Search for the cell housing the specified text and yield its (x, y) center coordinate. 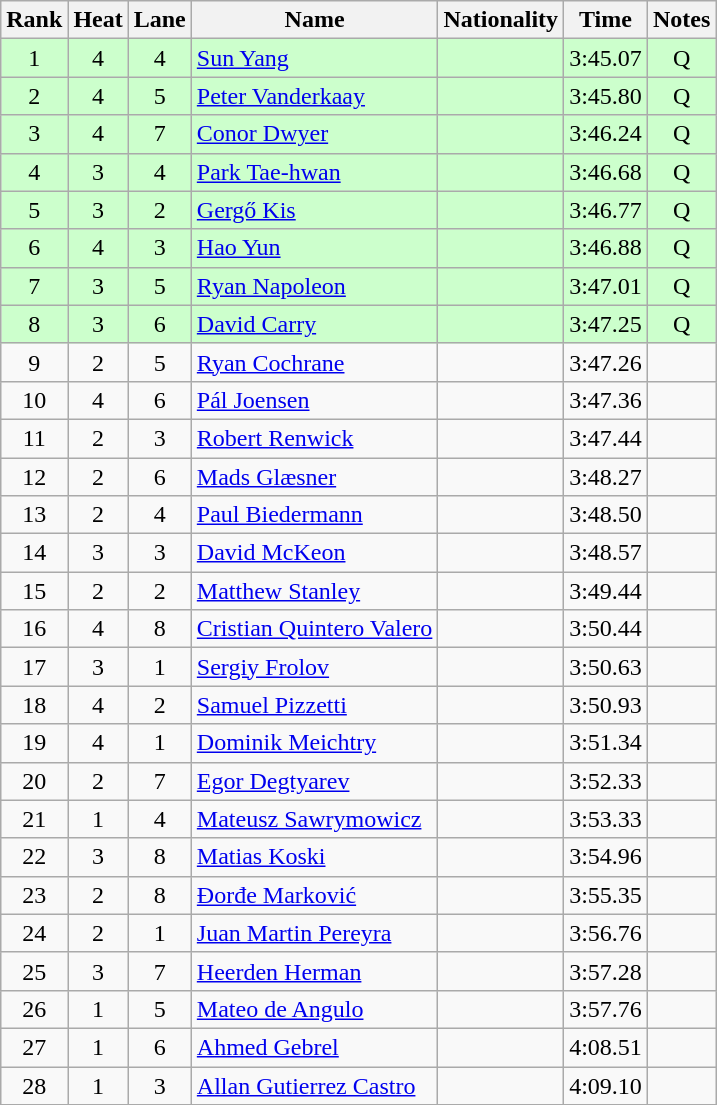
Paul Biedermann (314, 515)
Mateusz Sawrymowicz (314, 819)
Cristian Quintero Valero (314, 629)
14 (34, 553)
Đorđe Marković (314, 895)
3:47.36 (606, 400)
Mateo de Angulo (314, 1009)
Egor Degtyarev (314, 781)
Dominik Meichtry (314, 743)
3:54.96 (606, 857)
12 (34, 477)
Peter Vanderkaay (314, 96)
Matias Koski (314, 857)
19 (34, 743)
Hao Yun (314, 248)
Gergő Kis (314, 210)
9 (34, 362)
10 (34, 400)
22 (34, 857)
Pál Joensen (314, 400)
Ryan Cochrane (314, 362)
3:57.28 (606, 971)
3:46.24 (606, 134)
18 (34, 705)
3:57.76 (606, 1009)
David Carry (314, 324)
3:55.35 (606, 895)
Notes (681, 20)
3:52.33 (606, 781)
3:49.44 (606, 591)
17 (34, 667)
20 (34, 781)
3:50.93 (606, 705)
Samuel Pizzetti (314, 705)
Ahmed Gebrel (314, 1047)
Robert Renwick (314, 438)
Mads Glæsner (314, 477)
3:47.26 (606, 362)
3:48.57 (606, 553)
Allan Gutierrez Castro (314, 1085)
3:47.25 (606, 324)
Park Tae-hwan (314, 172)
28 (34, 1085)
Conor Dwyer (314, 134)
3:46.77 (606, 210)
4:09.10 (606, 1085)
26 (34, 1009)
16 (34, 629)
Rank (34, 20)
Name (314, 20)
Sun Yang (314, 58)
Ryan Napoleon (314, 286)
24 (34, 933)
13 (34, 515)
3:47.01 (606, 286)
3:50.63 (606, 667)
Heerden Herman (314, 971)
21 (34, 819)
3:47.44 (606, 438)
3:56.76 (606, 933)
15 (34, 591)
3:48.50 (606, 515)
3:46.68 (606, 172)
11 (34, 438)
Nationality (501, 20)
Sergiy Frolov (314, 667)
Time (606, 20)
Matthew Stanley (314, 591)
David McKeon (314, 553)
4:08.51 (606, 1047)
Heat (98, 20)
3:53.33 (606, 819)
23 (34, 895)
3:46.88 (606, 248)
3:51.34 (606, 743)
3:48.27 (606, 477)
25 (34, 971)
3:45.80 (606, 96)
3:45.07 (606, 58)
27 (34, 1047)
3:50.44 (606, 629)
Lane (160, 20)
Juan Martin Pereyra (314, 933)
